Scan for the cell matching the given text and deliver its (x, y) coordinate at center. 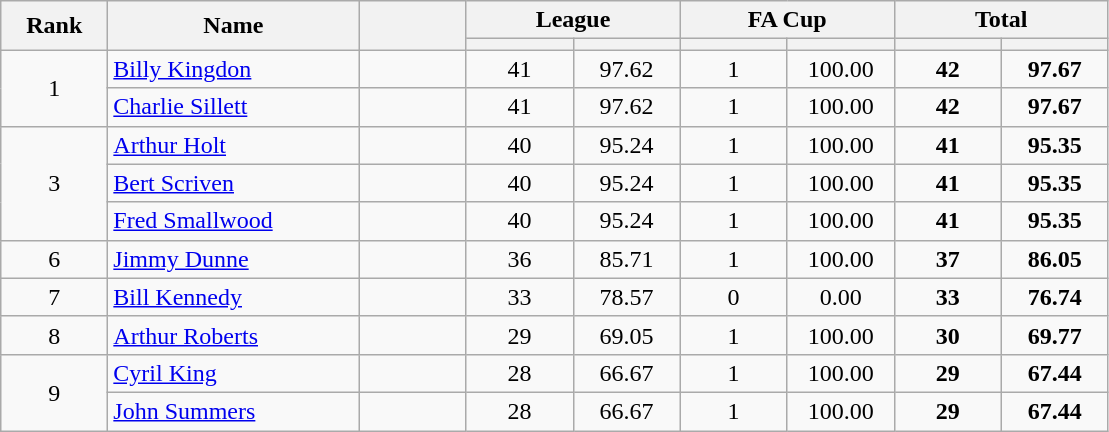
Total (1001, 20)
Name (234, 26)
85.71 (626, 259)
0 (734, 297)
Jimmy Dunne (234, 259)
Bill Kennedy (234, 297)
Cyril King (234, 373)
Rank (54, 26)
69.05 (626, 335)
69.77 (1054, 335)
John Summers (234, 411)
86.05 (1054, 259)
Bert Scriven (234, 183)
36 (520, 259)
3 (54, 183)
Arthur Roberts (234, 335)
76.74 (1054, 297)
9 (54, 392)
Arthur Holt (234, 145)
37 (948, 259)
0.00 (840, 297)
30 (948, 335)
Charlie Sillett (234, 107)
Billy Kingdon (234, 69)
7 (54, 297)
FA Cup (787, 20)
6 (54, 259)
8 (54, 335)
Fred Smallwood (234, 221)
League (573, 20)
78.57 (626, 297)
